Return the [X, Y] coordinate for the center point of the cell that contains the specified text.  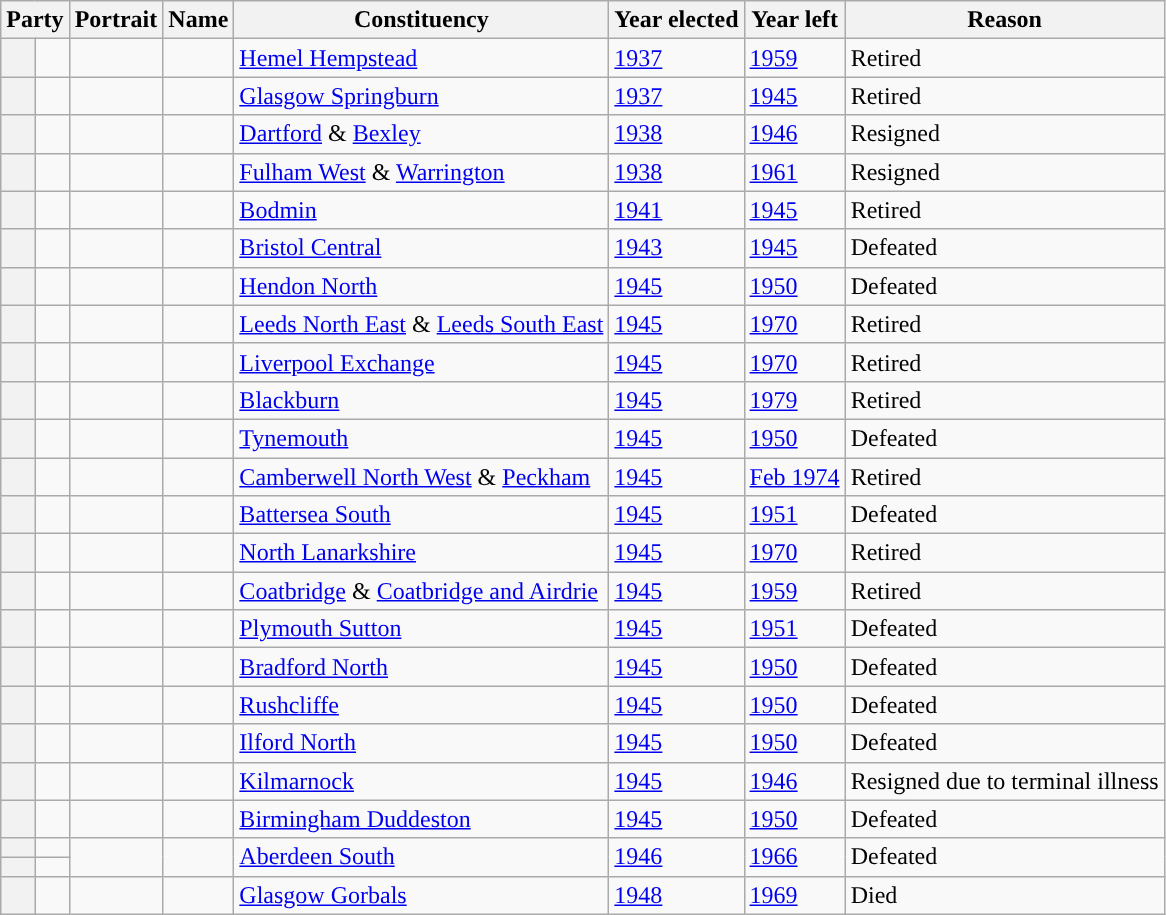
Died [1004, 895]
Dartford & Bexley [422, 134]
Glasgow Springburn [422, 96]
Feb 1974 [794, 477]
Plymouth Sutton [422, 629]
Hendon North [422, 286]
Bristol Central [422, 248]
Battersea South [422, 515]
Reason [1004, 20]
Bradford North [422, 667]
Aberdeen South [422, 857]
Liverpool Exchange [422, 362]
Camberwell North West & Peckham [422, 477]
1943 [676, 248]
Resigned due to terminal illness [1004, 781]
Year elected [676, 20]
North Lanarkshire [422, 553]
Kilmarnock [422, 781]
1961 [794, 172]
1948 [676, 895]
Year left [794, 20]
Blackburn [422, 400]
Rushcliffe [422, 705]
Party [35, 20]
Ilford North [422, 743]
Birmingham Duddeston [422, 819]
Fulham West & Warrington [422, 172]
1941 [676, 210]
1979 [794, 400]
Leeds North East & Leeds South East [422, 324]
Tynemouth [422, 438]
Hemel Hempstead [422, 58]
Glasgow Gorbals [422, 895]
Portrait [116, 20]
Name [198, 20]
Bodmin [422, 210]
Coatbridge & Coatbridge and Airdrie [422, 591]
1969 [794, 895]
1966 [794, 857]
Constituency [422, 20]
